Find where the given text appears and provide that cell's center as [x, y] coordinate. 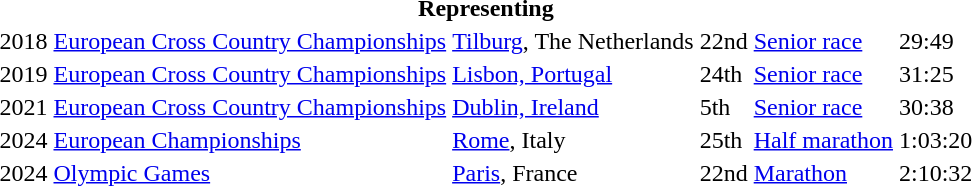
Tilburg, The Netherlands [574, 41]
Dublin, Ireland [574, 107]
Rome, Italy [574, 140]
Lisbon, Portugal [574, 74]
25th [724, 140]
22nd [724, 41]
24th [724, 74]
5th [724, 107]
European Championships [250, 140]
Half marathon [823, 140]
